Identify which cell holds the provided text, then report its [x, y] central coordinate. 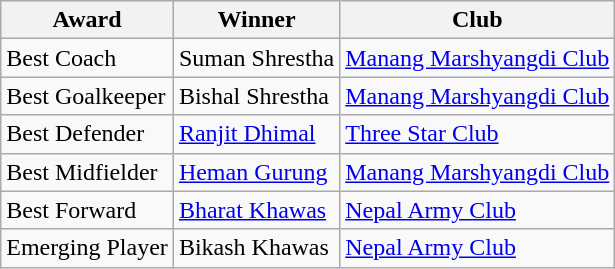
Bishal Shrestha [256, 96]
Emerging Player [88, 248]
Best Goalkeeper [88, 96]
Winner [256, 20]
Ranjit Dhimal [256, 134]
Club [478, 20]
Heman Gurung [256, 172]
Suman Shrestha [256, 58]
Award [88, 20]
Three Star Club [478, 134]
Best Midfielder [88, 172]
Best Forward [88, 210]
Best Defender [88, 134]
Bharat Khawas [256, 210]
Bikash Khawas [256, 248]
Best Coach [88, 58]
